Return the [x, y] coordinate for the center point of the cell that contains the specified text.  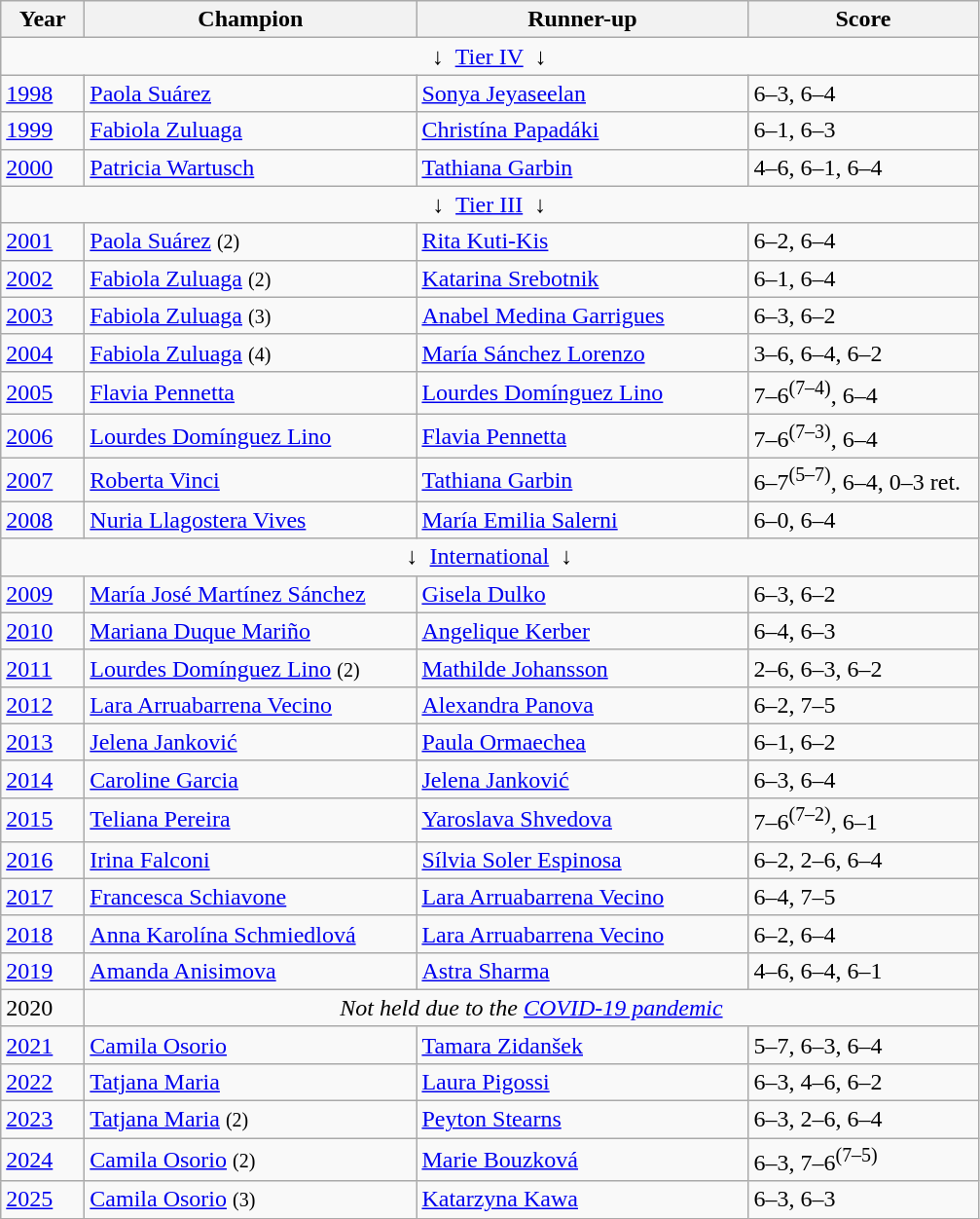
6–3, 4–6, 6–2 [863, 1082]
Tamara Zidanšek [582, 1045]
2020 [43, 1008]
2018 [43, 934]
2006 [43, 436]
Amanda Anisimova [251, 971]
2011 [43, 668]
2016 [43, 860]
1998 [43, 93]
Fabiola Zuluaga (3) [251, 315]
6–1, 6–4 [863, 278]
Camila Osorio (3) [251, 1200]
Caroline Garcia [251, 779]
6–1, 6–3 [863, 130]
↓ International ↓ [490, 557]
Katarzyna Kawa [582, 1200]
2024 [43, 1161]
2000 [43, 167]
Camila Osorio [251, 1045]
2013 [43, 742]
↓ Tier IV ↓ [490, 56]
Tatjana Maria (2) [251, 1120]
2004 [43, 352]
Fabiola Zuluaga (2) [251, 278]
2025 [43, 1200]
Anabel Medina Garrigues [582, 315]
Fabiola Zuluaga [251, 130]
Tatjana Maria [251, 1082]
Marie Bouzková [582, 1161]
María Sánchez Lorenzo [582, 352]
6–3, 6–3 [863, 1200]
4–6, 6–1, 6–4 [863, 167]
Yaroslava Shvedova [582, 820]
Gisela Dulko [582, 594]
Patricia Wartusch [251, 167]
Mariana Duque Mariño [251, 631]
2005 [43, 393]
2017 [43, 897]
María Emilia Salerni [582, 520]
2009 [43, 594]
1999 [43, 130]
2015 [43, 820]
Runner-up [582, 19]
3–6, 6–4, 6–2 [863, 352]
Katarina Srebotnik [582, 278]
7–6(7–4), 6–4 [863, 393]
Champion [251, 19]
4–6, 6–4, 6–1 [863, 971]
Paola Suárez [251, 93]
6–2, 2–6, 6–4 [863, 860]
2019 [43, 971]
2012 [43, 705]
↓ Tier III ↓ [490, 204]
6–4, 6–3 [863, 631]
Lourdes Domínguez Lino (2) [251, 668]
Score [863, 19]
Year [43, 19]
Nuria Llagostera Vives [251, 520]
Sílvia Soler Espinosa [582, 860]
Alexandra Panova [582, 705]
6–3, 7–6(7–5) [863, 1161]
6–1, 6–2 [863, 742]
2022 [43, 1082]
2010 [43, 631]
2008 [43, 520]
6–2, 7–5 [863, 705]
Sonya Jeyaseelan [582, 93]
Camila Osorio (2) [251, 1161]
2–6, 6–3, 6–2 [863, 668]
5–7, 6–3, 6–4 [863, 1045]
7–6(7–3), 6–4 [863, 436]
Paula Ormaechea [582, 742]
6–4, 7–5 [863, 897]
Roberta Vinci [251, 479]
2023 [43, 1120]
Mathilde Johansson [582, 668]
2001 [43, 241]
Christína Papadáki [582, 130]
Astra Sharma [582, 971]
Francesca Schiavone [251, 897]
María José Martínez Sánchez [251, 594]
2007 [43, 479]
Teliana Pereira [251, 820]
2021 [43, 1045]
7–6(7–2), 6–1 [863, 820]
6–0, 6–4 [863, 520]
2003 [43, 315]
Peyton Stearns [582, 1120]
2002 [43, 278]
Angelique Kerber [582, 631]
Anna Karolína Schmiedlová [251, 934]
Irina Falconi [251, 860]
Laura Pigossi [582, 1082]
Paola Suárez (2) [251, 241]
Rita Kuti-Kis [582, 241]
2014 [43, 779]
6–7(5–7), 6–4, 0–3 ret. [863, 479]
Fabiola Zuluaga (4) [251, 352]
6–3, 2–6, 6–4 [863, 1120]
Not held due to the COVID-19 pandemic [531, 1008]
